Find where the given text appears and provide that cell's center as [x, y] coordinate. 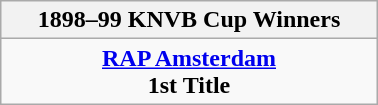
1898–99 KNVB Cup Winners [189, 20]
RAP Amsterdam1st Title [189, 72]
